Provide the (x, y) coordinate of the cell's center where the given text is located.  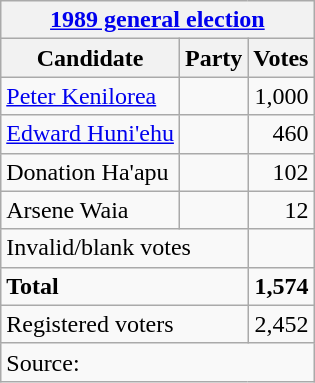
2,452 (281, 324)
Registered voters (124, 324)
Arsene Waia (90, 210)
460 (281, 134)
102 (281, 172)
1,000 (281, 96)
12 (281, 210)
1,574 (281, 286)
Votes (281, 58)
Candidate (90, 58)
Total (124, 286)
Peter Kenilorea (90, 96)
Source: (158, 362)
1989 general election (158, 20)
Donation Ha'apu (90, 172)
Party (213, 58)
Edward Huni'ehu (90, 134)
Invalid/blank votes (124, 248)
